Search for the cell housing the specified text and yield its [X, Y] center coordinate. 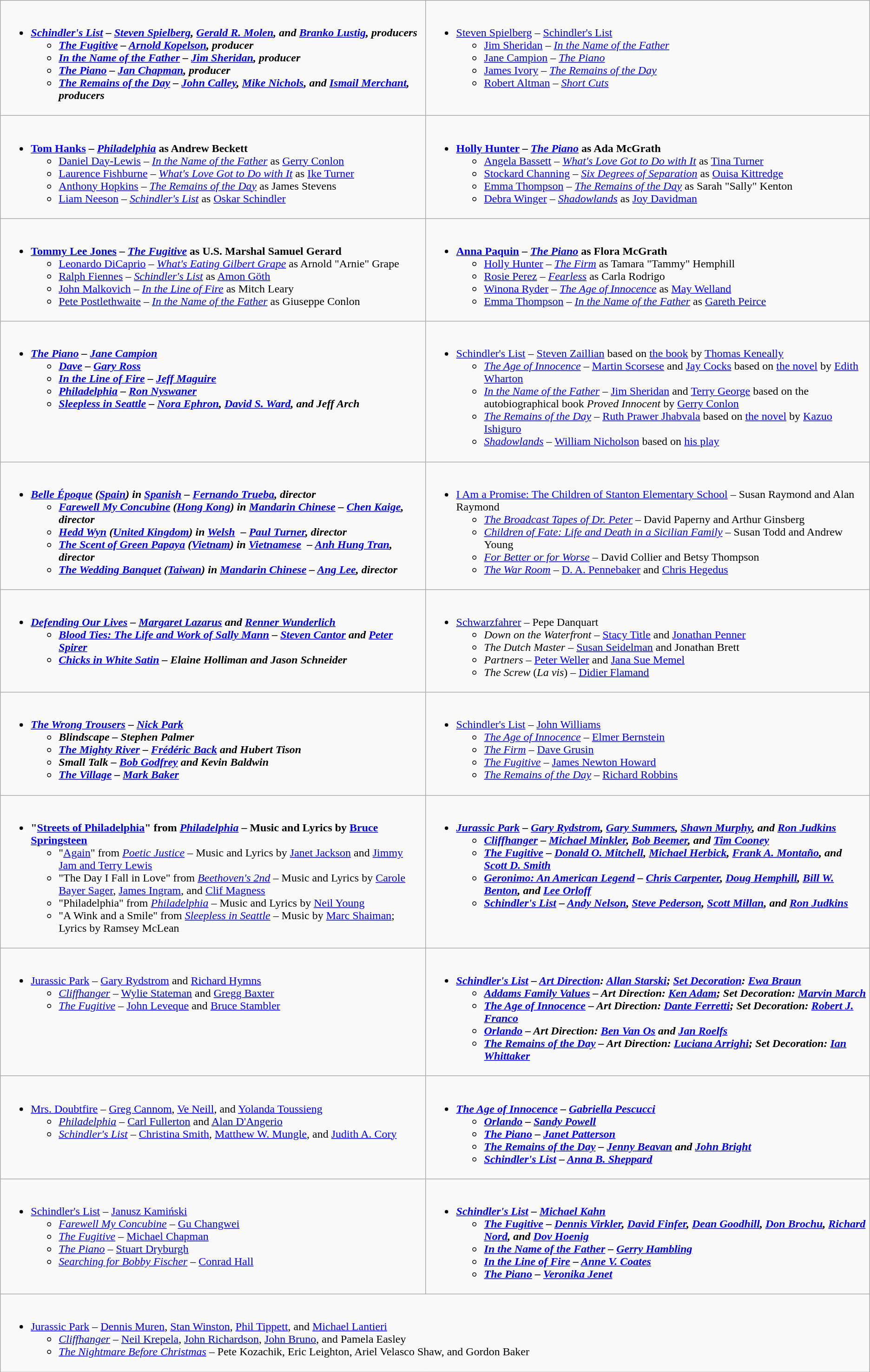
Jurassic Park – Gary Rydstrom and Richard HymnsCliffhanger – Wylie Stateman and Gregg BaxterThe Fugitive – John Leveque and Bruce Stambler [213, 1012]
